Capture the cell that displays the provided text and extract its (x, y) central coordinate. 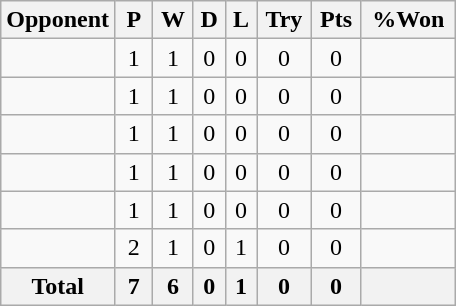
P (134, 20)
%Won (408, 20)
L (242, 20)
D (210, 20)
6 (173, 286)
2 (134, 248)
Pts (336, 20)
7 (134, 286)
Opponent (58, 20)
W (173, 20)
Try (284, 20)
Total (58, 286)
